Scan for the cell matching the given text and deliver its [x, y] coordinate at center. 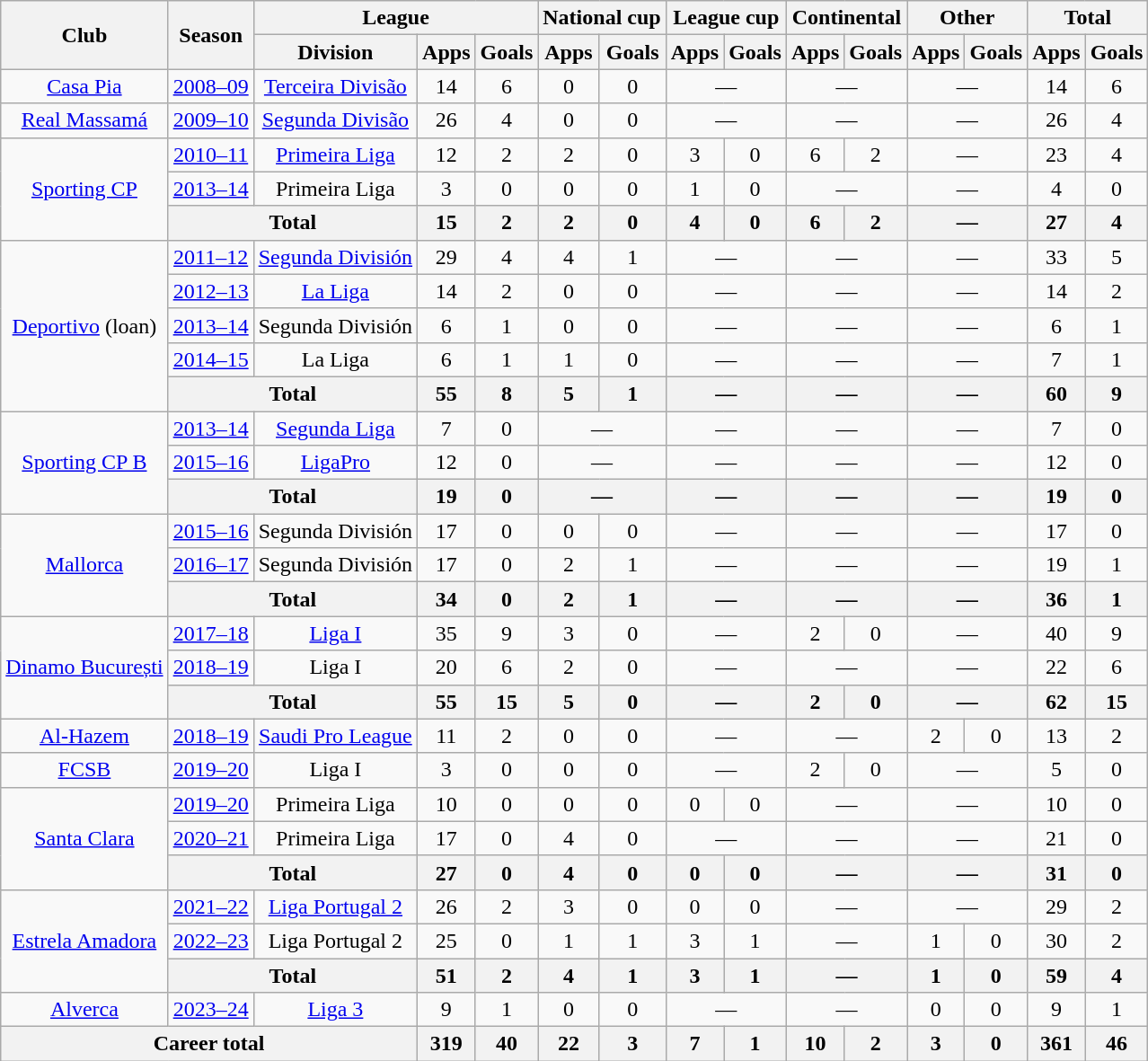
Saudi Pro League [335, 736]
60 [1056, 393]
46 [1117, 1044]
2016–17 [210, 565]
2017–18 [210, 633]
33 [1056, 257]
361 [1056, 1044]
2011–12 [210, 257]
FCSB [84, 770]
Division [335, 52]
59 [1056, 975]
13 [1056, 736]
51 [446, 975]
Career total [209, 1044]
Continental [846, 18]
Mallorca [84, 565]
National cup [602, 18]
League cup [726, 18]
34 [446, 599]
23 [1056, 155]
Alverca [84, 1010]
30 [1056, 941]
Santa Clara [84, 838]
Segunda Divisão [335, 120]
2009–10 [210, 120]
Casa Pia [84, 86]
2022–23 [210, 941]
Segunda Liga [335, 429]
Terceira Divisão [335, 86]
2021–22 [210, 906]
2014–15 [210, 359]
20 [446, 668]
8 [507, 393]
2010–11 [210, 155]
2020–21 [210, 838]
2023–24 [210, 1010]
Dinamo București [84, 668]
LigaPro [335, 463]
Sporting CP B [84, 463]
Deportivo (loan) [84, 325]
35 [446, 633]
Real Massamá [84, 120]
31 [1056, 872]
21 [1056, 838]
Other [967, 18]
11 [446, 736]
League [395, 18]
Sporting CP [84, 189]
319 [446, 1044]
Estrela Amadora [84, 941]
Al-Hazem [84, 736]
62 [1056, 702]
2012–13 [210, 291]
Club [84, 35]
2008–09 [210, 86]
36 [1056, 599]
25 [446, 941]
Season [210, 35]
Liga 3 [335, 1010]
